Return [x, y] of the center of cell containing provided text 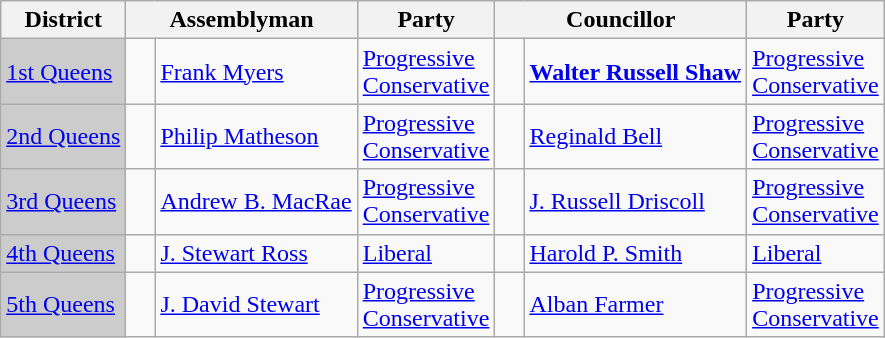
1st Queens [64, 72]
J. Russell Driscoll [636, 202]
3rd Queens [64, 202]
2nd Queens [64, 136]
4th Queens [64, 253]
J. David Stewart [256, 304]
J. Stewart Ross [256, 253]
Alban Farmer [636, 304]
Councillor [621, 20]
Philip Matheson [256, 136]
Walter Russell Shaw [636, 72]
District [64, 20]
Andrew B. MacRae [256, 202]
Assemblyman [242, 20]
5th Queens [64, 304]
Frank Myers [256, 72]
Harold P. Smith [636, 253]
Reginald Bell [636, 136]
